Identify which cell holds the provided text, then report its (X, Y) central coordinate. 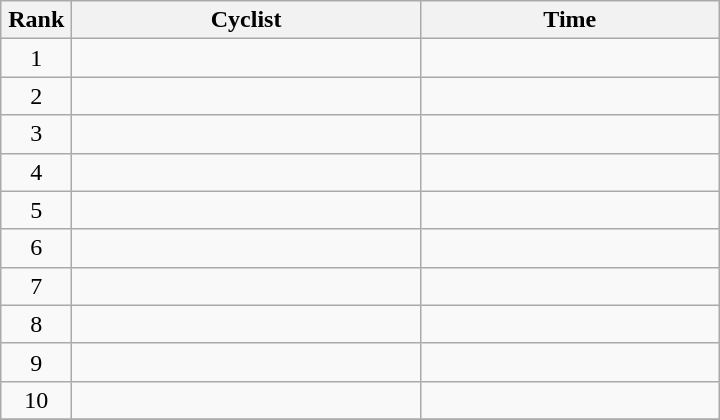
2 (36, 96)
5 (36, 210)
9 (36, 362)
Cyclist (246, 20)
10 (36, 400)
6 (36, 248)
4 (36, 172)
Rank (36, 20)
1 (36, 58)
Time (570, 20)
7 (36, 286)
8 (36, 324)
3 (36, 134)
